Find where the given text appears and provide that cell's center as (x, y) coordinate. 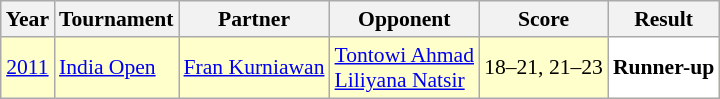
Year (28, 19)
Score (544, 19)
Fran Kurniawan (254, 68)
18–21, 21–23 (544, 68)
Tournament (116, 19)
Result (664, 19)
Partner (254, 19)
Opponent (405, 19)
India Open (116, 68)
2011 (28, 68)
Runner-up (664, 68)
Tontowi Ahmad Liliyana Natsir (405, 68)
